Extract the [x, y] coordinate from the center of the cell holding the provided text.  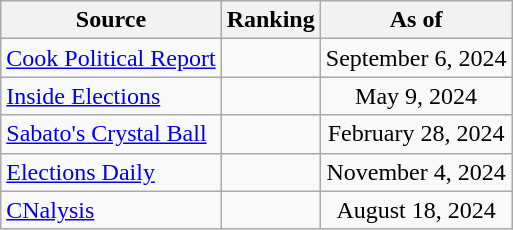
February 28, 2024 [416, 134]
November 4, 2024 [416, 172]
Ranking [270, 20]
September 6, 2024 [416, 58]
Sabato's Crystal Ball [111, 134]
May 9, 2024 [416, 96]
CNalysis [111, 210]
Inside Elections [111, 96]
As of [416, 20]
August 18, 2024 [416, 210]
Cook Political Report [111, 58]
Source [111, 20]
Elections Daily [111, 172]
